For the text-containing cell, return its midpoint in (X, Y) coordinate format. 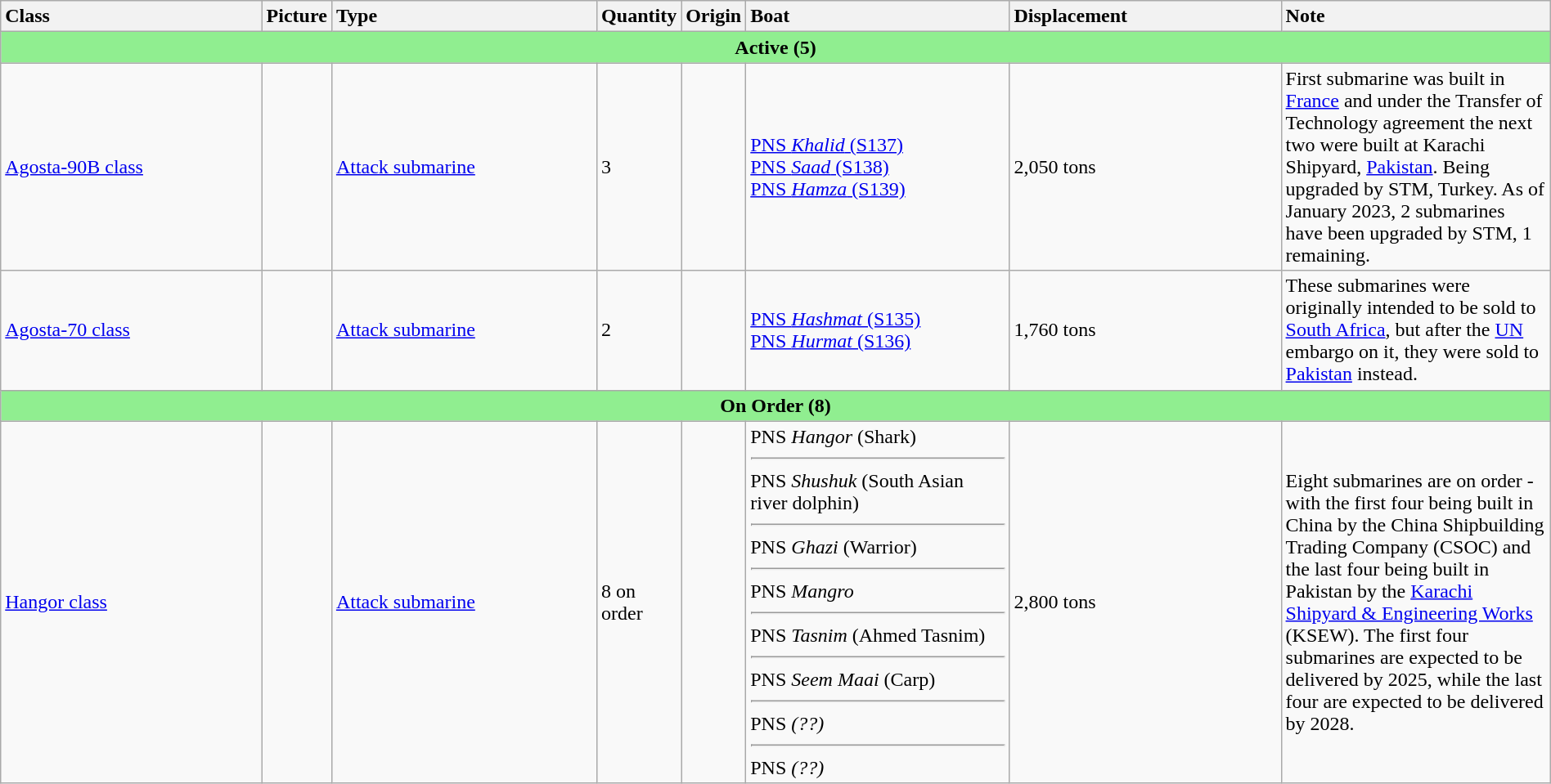
2 (640, 330)
Hangor class (131, 602)
PNS Hashmat (S135)PNS Hurmat (S136) (878, 330)
Quantity (640, 16)
2,800 tons (1145, 602)
2,050 tons (1145, 167)
Agosta-90B class (131, 167)
Displacement (1145, 16)
On Order (8) (775, 405)
PNS Khalid (S137)PNS Saad (S138)PNS Hamza (S139) (878, 167)
Agosta-70 class (131, 330)
Active (5) (775, 47)
Class (131, 16)
Origin (713, 16)
3 (640, 167)
Note (1415, 16)
1,760 tons (1145, 330)
Boat (878, 16)
These submarines were originally intended to be sold to South Africa, but after the UN embargo on it, they were sold to Pakistan instead. (1415, 330)
Type (464, 16)
8 on order (640, 602)
Picture (296, 16)
